From the cell containing the given text, extract its center point as [x, y] coordinate. 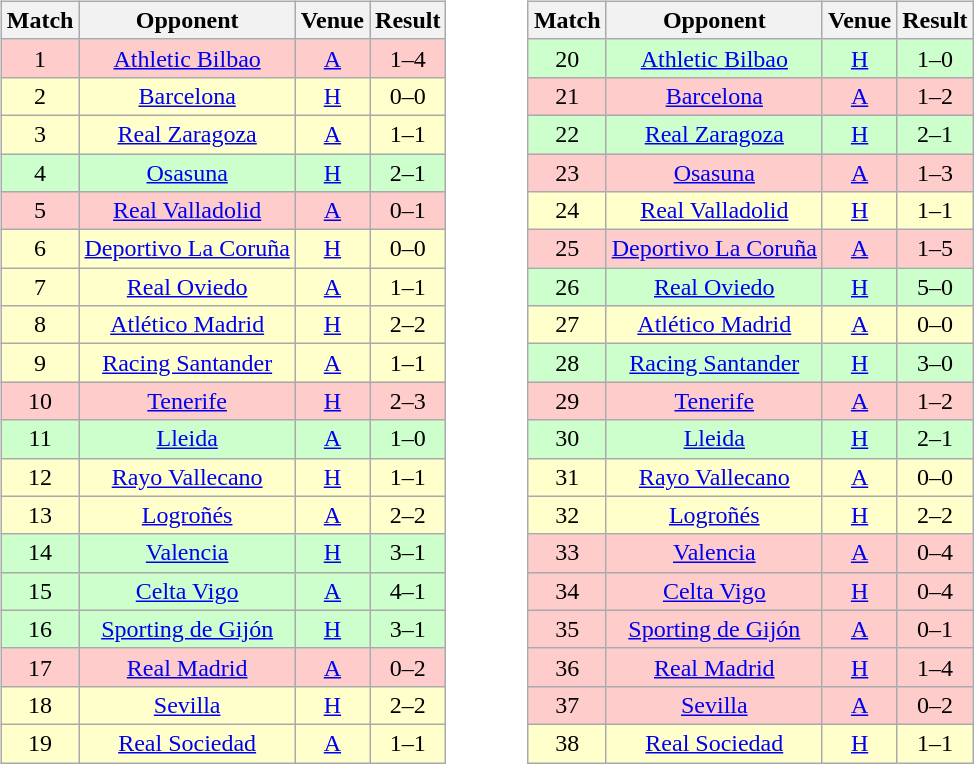
24 [567, 211]
2 [40, 96]
36 [567, 667]
3–0 [935, 363]
1–5 [935, 249]
5 [40, 211]
27 [567, 325]
12 [40, 477]
21 [567, 96]
37 [567, 705]
17 [40, 667]
4 [40, 173]
19 [40, 743]
1–3 [935, 173]
23 [567, 173]
9 [40, 363]
29 [567, 401]
31 [567, 477]
11 [40, 439]
32 [567, 515]
15 [40, 591]
10 [40, 401]
30 [567, 439]
35 [567, 629]
22 [567, 134]
16 [40, 629]
5–0 [935, 287]
7 [40, 287]
8 [40, 325]
14 [40, 553]
2–3 [408, 401]
28 [567, 363]
13 [40, 515]
38 [567, 743]
20 [567, 58]
34 [567, 591]
3 [40, 134]
1 [40, 58]
6 [40, 249]
25 [567, 249]
18 [40, 705]
26 [567, 287]
33 [567, 553]
4–1 [408, 591]
